Return the (x, y) coordinate for the center point of the cell that contains the specified text.  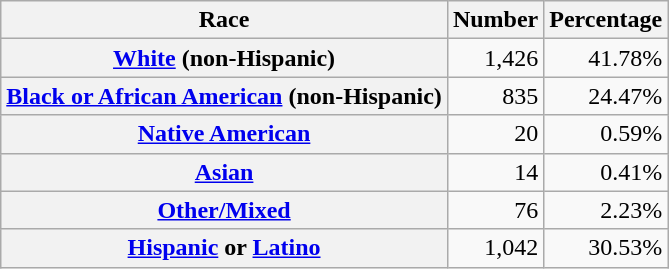
Hispanic or Latino (224, 248)
24.47% (606, 96)
835 (495, 96)
Native American (224, 134)
76 (495, 210)
Percentage (606, 20)
2.23% (606, 210)
1,426 (495, 58)
30.53% (606, 248)
20 (495, 134)
14 (495, 172)
White (non-Hispanic) (224, 58)
Black or African American (non-Hispanic) (224, 96)
0.41% (606, 172)
Other/Mixed (224, 210)
1,042 (495, 248)
Race (224, 20)
Number (495, 20)
0.59% (606, 134)
41.78% (606, 58)
Asian (224, 172)
